Find where the given text appears and provide that cell's center as [X, Y] coordinate. 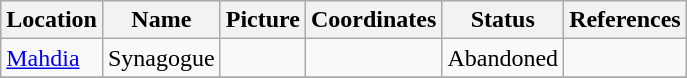
Abandoned [503, 58]
Picture [262, 20]
Name [161, 20]
Location [52, 20]
References [626, 20]
Coordinates [373, 20]
Status [503, 20]
Synagogue [161, 58]
Mahdia [52, 58]
